Detect which cell encompasses the target text, then output its [x, y] center coordinate. 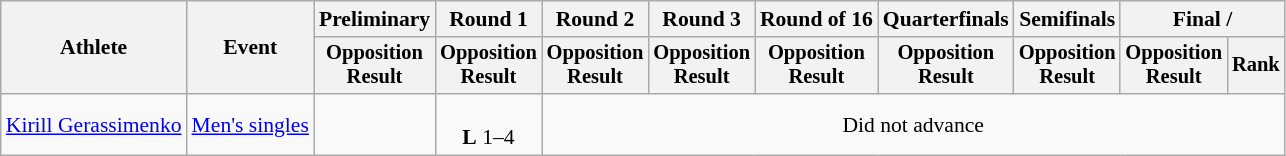
Preliminary [374, 19]
Kirill Gerassimenko [94, 124]
Round of 16 [816, 19]
Rank [1256, 66]
Men's singles [250, 124]
Round 3 [702, 19]
Final / [1202, 19]
Semifinals [1068, 19]
Quarterfinals [946, 19]
Did not advance [914, 124]
Event [250, 48]
Athlete [94, 48]
Round 2 [596, 19]
Round 1 [488, 19]
L 1–4 [488, 124]
